Extract the [X, Y] coordinate from the center of the cell holding the provided text.  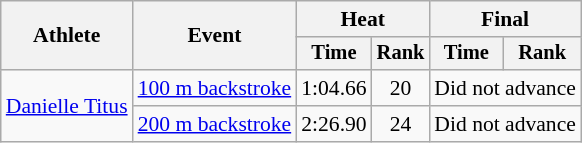
1:04.66 [334, 88]
Final [505, 19]
24 [401, 124]
100 m backstroke [215, 88]
2:26.90 [334, 124]
200 m backstroke [215, 124]
Danielle Titus [67, 106]
Athlete [67, 36]
20 [401, 88]
Event [215, 36]
Heat [362, 19]
